For the text-containing cell, return its midpoint in (X, Y) coordinate format. 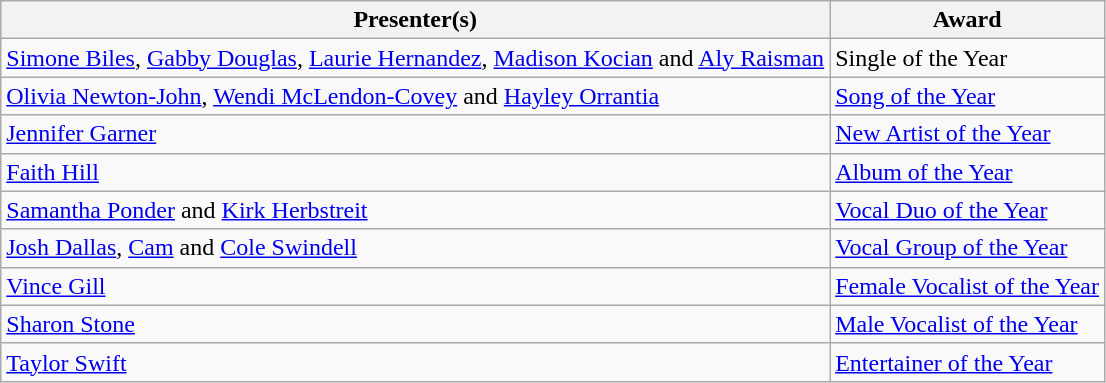
Vince Gill (416, 286)
Sharon Stone (416, 324)
Single of the Year (968, 58)
New Artist of the Year (968, 134)
Entertainer of the Year (968, 362)
Josh Dallas, Cam and Cole Swindell (416, 248)
Samantha Ponder and Kirk Herbstreit (416, 210)
Simone Biles, Gabby Douglas, Laurie Hernandez, Madison Kocian and Aly Raisman (416, 58)
Vocal Group of the Year (968, 248)
Album of the Year (968, 172)
Vocal Duo of the Year (968, 210)
Female Vocalist of the Year (968, 286)
Song of the Year (968, 96)
Presenter(s) (416, 20)
Taylor Swift (416, 362)
Jennifer Garner (416, 134)
Faith Hill (416, 172)
Olivia Newton-John, Wendi McLendon-Covey and Hayley Orrantia (416, 96)
Male Vocalist of the Year (968, 324)
Award (968, 20)
